From the cell containing the given text, extract its center point as [X, Y] coordinate. 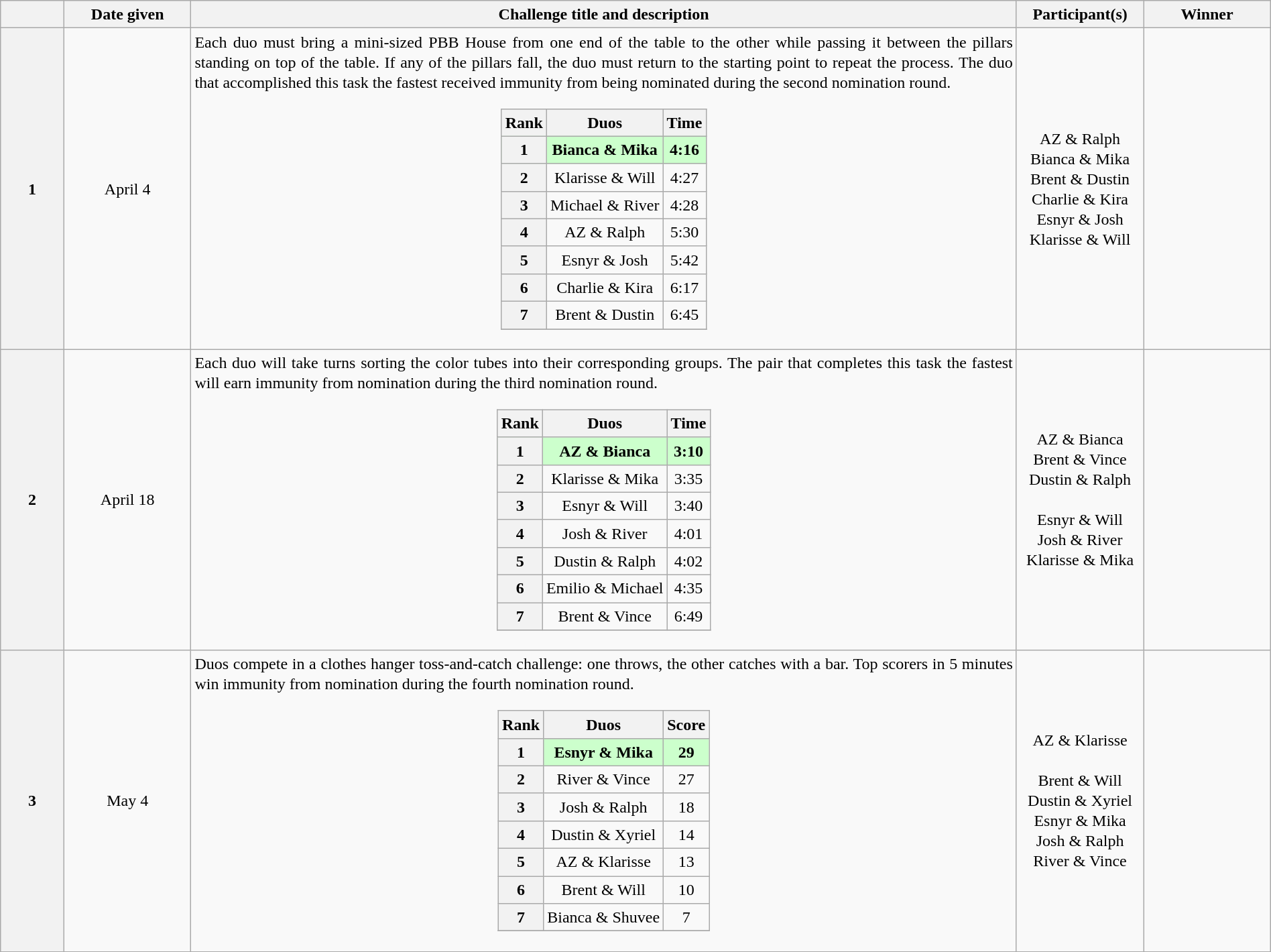
27 [686, 779]
6:45 [684, 315]
Emilio & Michael [605, 589]
AZ & Bianca [605, 451]
April 4 [127, 189]
4:16 [684, 150]
4:28 [684, 205]
Dustin & Xyriel [603, 834]
Charlie & Kira [605, 287]
4:02 [688, 560]
Klarisse & Will [605, 177]
Score [686, 724]
14 [686, 834]
AZ & RalphBianca & MikaBrent & DustinCharlie & KiraEsnyr & Josh Klarisse & Will [1079, 189]
4:01 [688, 534]
Esnyr & Will [605, 505]
29 [686, 752]
5:30 [684, 232]
Winner [1207, 15]
10 [686, 890]
AZ & BiancaBrent & VinceDustin & RalphEsnyr & WillJosh & RiverKlarisse & Mika [1079, 500]
Josh & Ralph [603, 807]
6:49 [688, 617]
Klarisse & Mika [605, 479]
Michael & River [605, 205]
13 [686, 862]
Brent & Vince [605, 617]
Brent & Will [603, 890]
5:42 [684, 260]
6:17 [684, 287]
Esnyr & Josh [605, 260]
AZ & KlarisseBrent & WillDustin & XyrielEsnyr & MikaJosh & RalphRiver & Vince [1079, 800]
3:10 [688, 451]
Brent & Dustin [605, 315]
4:27 [684, 177]
Date given [127, 15]
AZ & Ralph [605, 232]
3:35 [688, 479]
River & Vince [603, 779]
Bianca & Shuvee [603, 917]
Dustin & Ralph [605, 560]
Esnyr & Mika [603, 752]
May 4 [127, 800]
Josh & River [605, 534]
April 18 [127, 500]
AZ & Klarisse [603, 862]
Bianca & Mika [605, 150]
4:35 [688, 589]
18 [686, 807]
Participant(s) [1079, 15]
Challenge title and description [603, 15]
3:40 [688, 505]
